Locate the cell with the specified text and output its [X, Y] center coordinate. 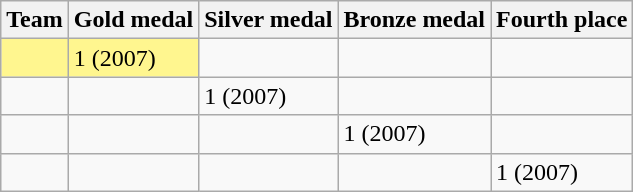
Fourth place [562, 20]
Gold medal [133, 20]
Silver medal [268, 20]
Bronze medal [414, 20]
Team [35, 20]
